Return the (X, Y) coordinate for the center point of the cell that contains the specified text.  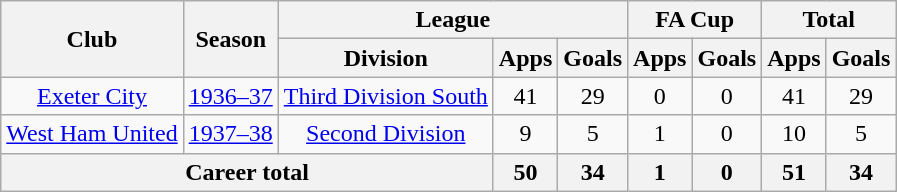
Exeter City (92, 96)
51 (794, 172)
Division (386, 58)
Season (230, 39)
1936–37 (230, 96)
Club (92, 39)
9 (525, 134)
Total (829, 20)
1937–38 (230, 134)
League (452, 20)
Third Division South (386, 96)
FA Cup (695, 20)
50 (525, 172)
10 (794, 134)
Career total (248, 172)
West Ham United (92, 134)
Second Division (386, 134)
